Return [X, Y] of the center of cell containing provided text 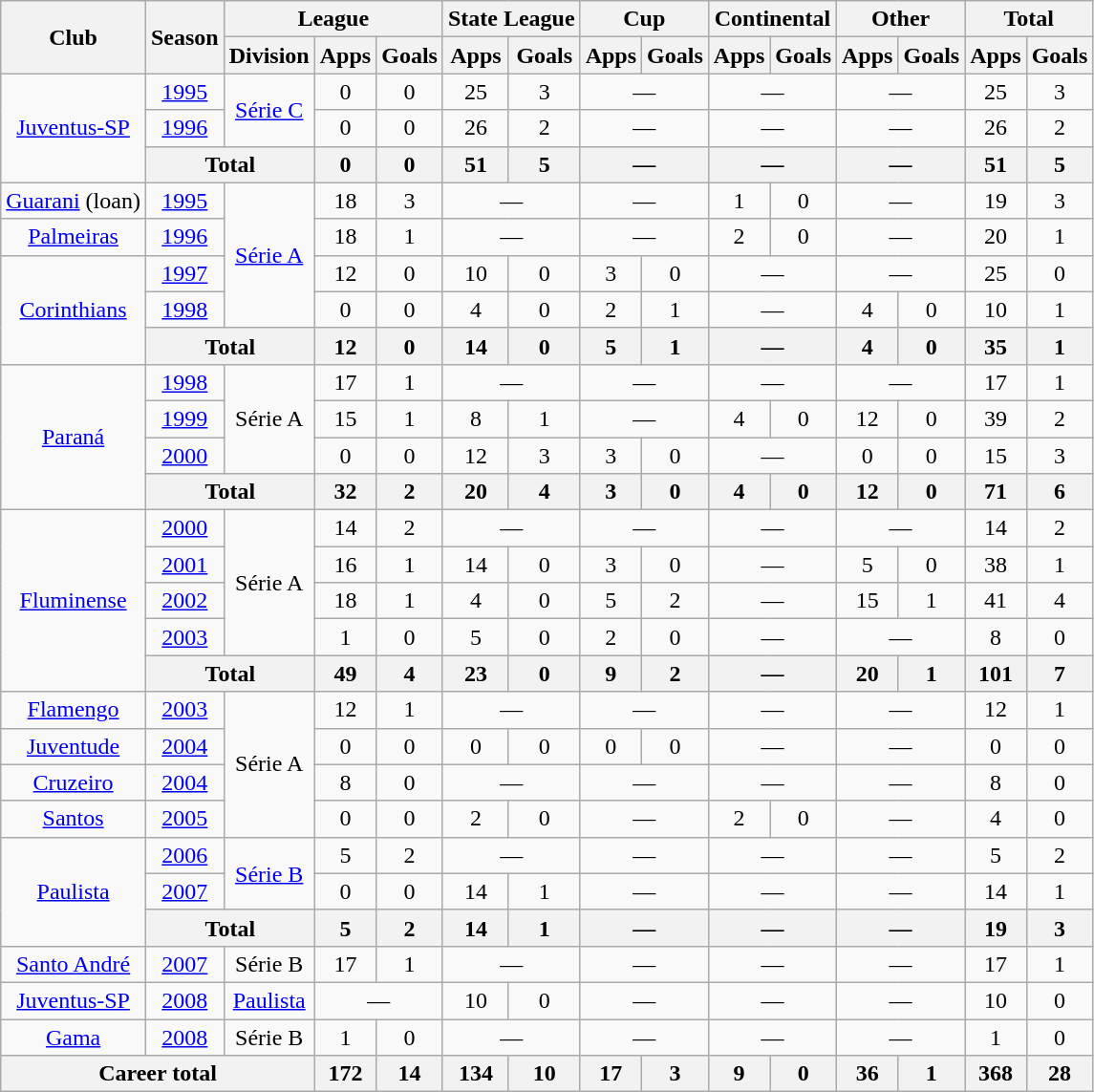
Corinthians [74, 310]
16 [345, 565]
Fluminense [74, 601]
Juventude [74, 746]
State League [511, 19]
Santo André [74, 964]
71 [996, 492]
Paraná [74, 437]
2001 [184, 565]
7 [1060, 674]
41 [996, 601]
172 [345, 1074]
1999 [184, 418]
Guarani (loan) [74, 201]
2002 [184, 601]
2006 [184, 855]
32 [345, 492]
6 [1060, 492]
Division [269, 55]
368 [996, 1074]
35 [996, 346]
49 [345, 674]
Gama [74, 1037]
Cup [644, 19]
Career total [158, 1074]
36 [868, 1074]
Flamengo [74, 710]
Palmeiras [74, 237]
23 [476, 674]
Season [184, 37]
Cruzeiro [74, 782]
Série C [269, 110]
Continental [772, 19]
38 [996, 565]
Santos [74, 819]
39 [996, 418]
1997 [184, 273]
League [332, 19]
101 [996, 674]
28 [1060, 1074]
2005 [184, 819]
134 [476, 1074]
Club [74, 37]
Other [901, 19]
